Search for the cell housing the specified text and yield its [x, y] center coordinate. 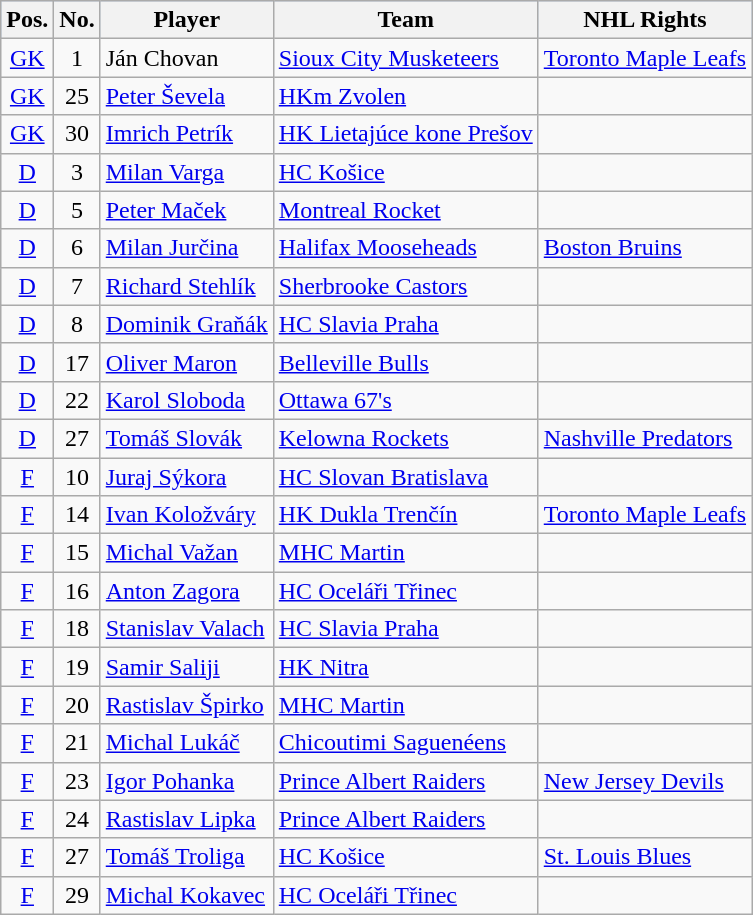
HKm Zvolen [406, 96]
No. [77, 20]
14 [77, 515]
Chicoutimi Saguenéens [406, 743]
Pos. [28, 20]
30 [77, 134]
Kelowna Rockets [406, 438]
New Jersey Devils [644, 781]
3 [77, 172]
16 [77, 591]
Player [186, 20]
Team [406, 20]
5 [77, 210]
Karol Sloboda [186, 400]
Ivan Koložváry [186, 515]
10 [77, 477]
6 [77, 248]
Rastislav Špirko [186, 705]
Belleville Bulls [406, 362]
Rastislav Lipka [186, 819]
Peter Ševela [186, 96]
Richard Stehlík [186, 286]
Sherbrooke Castors [406, 286]
Boston Bruins [644, 248]
Michal Kokavec [186, 895]
Peter Maček [186, 210]
Stanislav Valach [186, 629]
Sioux City Musketeers [406, 58]
Imrich Petrík [186, 134]
Montreal Rocket [406, 210]
NHL Rights [644, 20]
HC Slovan Bratislava [406, 477]
21 [77, 743]
7 [77, 286]
Michal Lukáč [186, 743]
1 [77, 58]
15 [77, 553]
Samir Saliji [186, 667]
Oliver Maron [186, 362]
25 [77, 96]
Halifax Mooseheads [406, 248]
29 [77, 895]
8 [77, 324]
Dominik Graňák [186, 324]
17 [77, 362]
HK Lietajúce kone Prešov [406, 134]
Juraj Sýkora [186, 477]
Milan Varga [186, 172]
23 [77, 781]
Anton Zagora [186, 591]
Milan Jurčina [186, 248]
Tomáš Slovák [186, 438]
Tomáš Troliga [186, 857]
Ján Chovan [186, 58]
HK Nitra [406, 667]
Ottawa 67's [406, 400]
19 [77, 667]
St. Louis Blues [644, 857]
18 [77, 629]
22 [77, 400]
HK Dukla Trenčín [406, 515]
Nashville Predators [644, 438]
Michal Važan [186, 553]
Igor Pohanka [186, 781]
24 [77, 819]
20 [77, 705]
